Search for the cell housing the specified text and yield its (x, y) center coordinate. 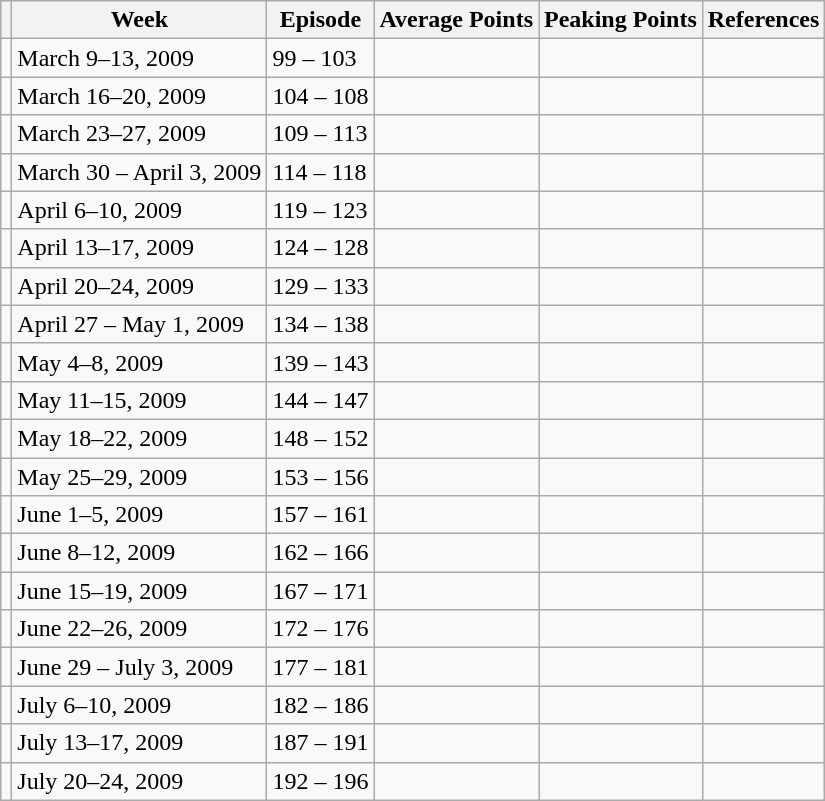
July 13–17, 2009 (140, 743)
Episode (320, 20)
July 20–24, 2009 (140, 781)
July 6–10, 2009 (140, 705)
182 – 186 (320, 705)
Average Points (456, 20)
124 – 128 (320, 248)
129 – 133 (320, 286)
144 – 147 (320, 400)
109 – 113 (320, 134)
March 30 – April 3, 2009 (140, 172)
104 – 108 (320, 96)
March 9–13, 2009 (140, 58)
172 – 176 (320, 629)
June 1–5, 2009 (140, 515)
153 – 156 (320, 477)
May 11–15, 2009 (140, 400)
167 – 171 (320, 591)
June 29 – July 3, 2009 (140, 667)
119 – 123 (320, 210)
May 18–22, 2009 (140, 438)
May 4–8, 2009 (140, 362)
Peaking Points (620, 20)
April 20–24, 2009 (140, 286)
References (764, 20)
148 – 152 (320, 438)
June 22–26, 2009 (140, 629)
April 13–17, 2009 (140, 248)
April 27 – May 1, 2009 (140, 324)
134 – 138 (320, 324)
June 15–19, 2009 (140, 591)
162 – 166 (320, 553)
187 – 191 (320, 743)
May 25–29, 2009 (140, 477)
157 – 161 (320, 515)
Week (140, 20)
99 – 103 (320, 58)
177 – 181 (320, 667)
April 6–10, 2009 (140, 210)
March 23–27, 2009 (140, 134)
139 – 143 (320, 362)
192 – 196 (320, 781)
March 16–20, 2009 (140, 96)
June 8–12, 2009 (140, 553)
114 – 118 (320, 172)
